Identify which cell holds the provided text, then report its [X, Y] central coordinate. 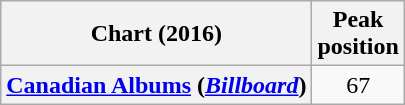
Chart (2016) [156, 34]
Peakposition [358, 34]
Canadian Albums (Billboard) [156, 85]
67 [358, 85]
